Scan for the cell matching the given text and deliver its [X, Y] coordinate at center. 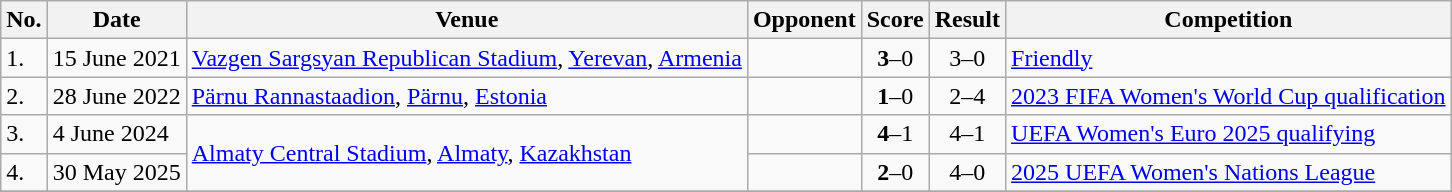
No. [24, 20]
28 June 2022 [116, 96]
Pärnu Rannastaadion, Pärnu, Estonia [466, 96]
4. [24, 172]
Almaty Central Stadium, Almaty, Kazakhstan [466, 153]
2. [24, 96]
UEFA Women's Euro 2025 qualifying [1229, 134]
Competition [1229, 20]
1. [24, 58]
30 May 2025 [116, 172]
Date [116, 20]
Score [895, 20]
3. [24, 134]
Opponent [804, 20]
15 June 2021 [116, 58]
1–0 [895, 96]
Friendly [1229, 58]
2–4 [967, 96]
2025 UEFA Women's Nations League [1229, 172]
Venue [466, 20]
2–0 [895, 172]
Vazgen Sargsyan Republican Stadium, Yerevan, Armenia [466, 58]
2023 FIFA Women's World Cup qualification [1229, 96]
4 June 2024 [116, 134]
4–0 [967, 172]
Result [967, 20]
